Identify which cell holds the provided text, then report its (x, y) central coordinate. 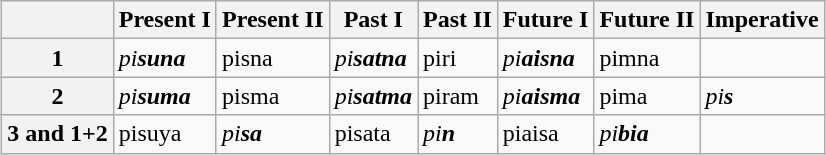
pis (762, 96)
piaisa (546, 134)
Past II (458, 20)
piaisna (546, 58)
pisata (373, 134)
1 (58, 58)
piram (458, 96)
pisuya (164, 134)
Future I (546, 20)
pisma (272, 96)
pisuma (164, 96)
pimna (647, 58)
Future II (647, 20)
Past I (373, 20)
pisa (272, 134)
piri (458, 58)
pisuna (164, 58)
3 and 1+2 (58, 134)
pisatna (373, 58)
pisatma (373, 96)
Imperative (762, 20)
pin (458, 134)
Present I (164, 20)
pisna (272, 58)
pima (647, 96)
Present II (272, 20)
pibia (647, 134)
2 (58, 96)
piaisma (546, 96)
